Find where the given text appears and provide that cell's center as [X, Y] coordinate. 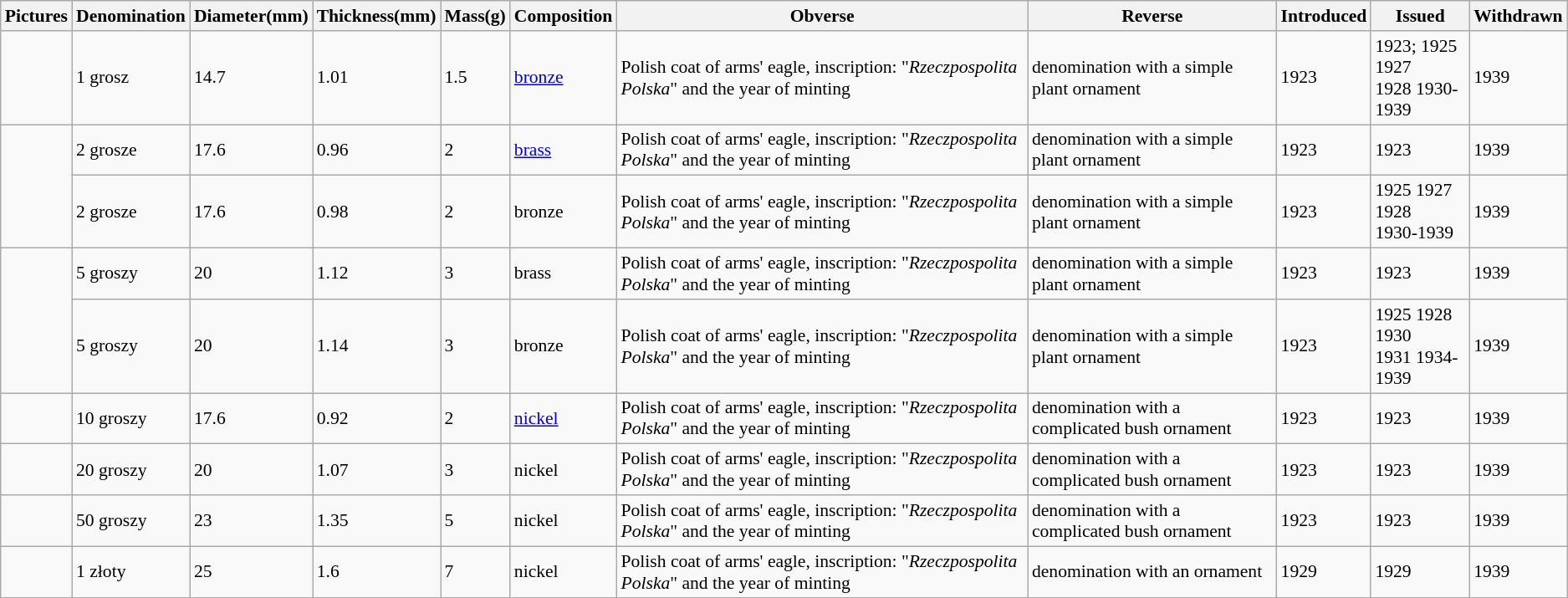
Pictures [37, 16]
Mass(g) [475, 16]
1.6 [376, 572]
1923; 1925 19271928 1930-1939 [1420, 78]
0.92 [376, 418]
1.01 [376, 78]
1.07 [376, 470]
Withdrawn [1519, 16]
0.98 [376, 212]
5 [475, 520]
Issued [1420, 16]
20 groszy [130, 470]
50 groszy [130, 520]
Introduced [1325, 16]
1.12 [376, 274]
0.96 [376, 151]
1925 1928 19301931 1934-1939 [1420, 346]
Diameter(mm) [251, 16]
Thickness(mm) [376, 16]
Composition [564, 16]
1.35 [376, 520]
1.14 [376, 346]
7 [475, 572]
1 grosz [130, 78]
Obverse [821, 16]
25 [251, 572]
10 groszy [130, 418]
denomination with an ornament [1152, 572]
23 [251, 520]
1 złoty [130, 572]
Denomination [130, 16]
14.7 [251, 78]
1925 1927 19281930-1939 [1420, 212]
1.5 [475, 78]
Reverse [1152, 16]
